From the cell containing the given text, extract its center point as (x, y) coordinate. 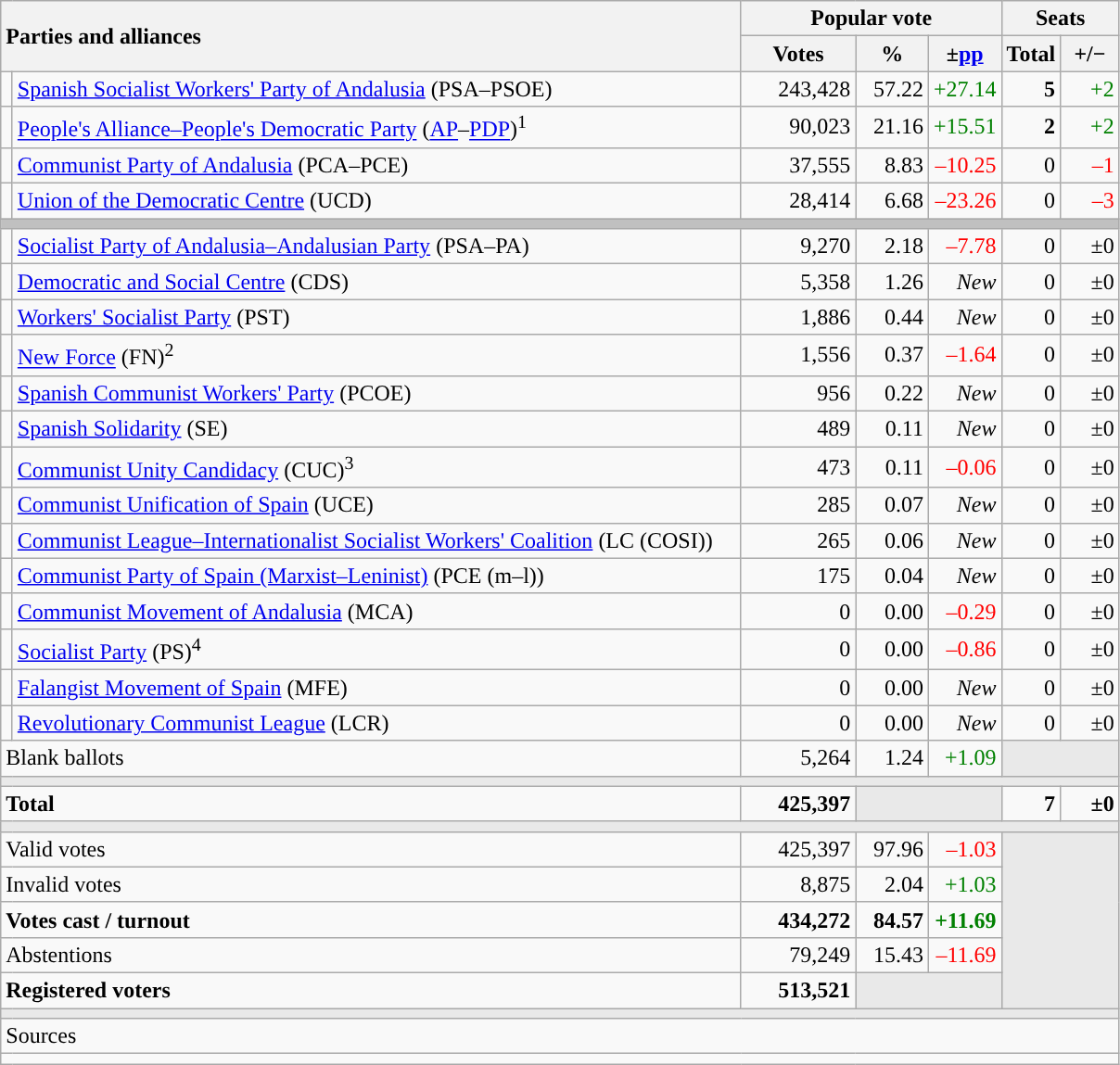
90,023 (798, 128)
0.22 (892, 393)
Union of the Democratic Centre (UCD) (376, 201)
8,875 (798, 884)
+/− (1090, 54)
7 (1031, 804)
Democratic and Social Centre (CDS) (376, 282)
Valid votes (371, 849)
2.04 (892, 884)
2.18 (892, 247)
1.26 (892, 282)
Communist Unification of Spain (UCE) (376, 505)
265 (798, 540)
243,428 (798, 89)
–3 (1090, 201)
Blank ballots (371, 758)
% (892, 54)
956 (798, 393)
+15.51 (964, 128)
1,556 (798, 356)
0.04 (892, 576)
97.96 (892, 849)
5,358 (798, 282)
+27.14 (964, 89)
–0.86 (964, 649)
±pp (964, 54)
1,886 (798, 317)
–23.26 (964, 201)
0.44 (892, 317)
Popular vote (872, 19)
Communist League–Internationalist Socialist Workers' Coalition (LC (COSI)) (376, 540)
6.68 (892, 201)
Socialist Party (PS)4 (376, 649)
Communist Party of Spain (Marxist–Leninist) (PCE (m–l)) (376, 576)
0.07 (892, 505)
–11.69 (964, 955)
21.16 (892, 128)
84.57 (892, 919)
Communist Movement of Andalusia (MCA) (376, 611)
Seats (1061, 19)
489 (798, 428)
2 (1031, 128)
–1.03 (964, 849)
15.43 (892, 955)
1.24 (892, 758)
Workers' Socialist Party (PST) (376, 317)
28,414 (798, 201)
–7.78 (964, 247)
57.22 (892, 89)
–10.25 (964, 165)
513,521 (798, 991)
473 (798, 467)
8.83 (892, 165)
New Force (FN)2 (376, 356)
Votes cast / turnout (371, 919)
–0.29 (964, 611)
+11.69 (964, 919)
People's Alliance–People's Democratic Party (AP–PDP)1 (376, 128)
175 (798, 576)
0.06 (892, 540)
–0.06 (964, 467)
Communist Party of Andalusia (PCA–PCE) (376, 165)
37,555 (798, 165)
5,264 (798, 758)
Registered voters (371, 991)
–1.64 (964, 356)
5 (1031, 89)
Votes (798, 54)
Communist Unity Candidacy (CUC)3 (376, 467)
434,272 (798, 919)
Socialist Party of Andalusia–Andalusian Party (PSA–PA) (376, 247)
Spanish Communist Workers' Party (PCOE) (376, 393)
79,249 (798, 955)
9,270 (798, 247)
Spanish Solidarity (SE) (376, 428)
0.37 (892, 356)
Spanish Socialist Workers' Party of Andalusia (PSA–PSOE) (376, 89)
Abstentions (371, 955)
Falangist Movement of Spain (MFE) (376, 688)
285 (798, 505)
Invalid votes (371, 884)
–1 (1090, 165)
+1.09 (964, 758)
Parties and alliances (371, 36)
Revolutionary Communist League (LCR) (376, 723)
Sources (560, 1036)
+1.03 (964, 884)
